Capture the cell that displays the provided text and extract its [X, Y] central coordinate. 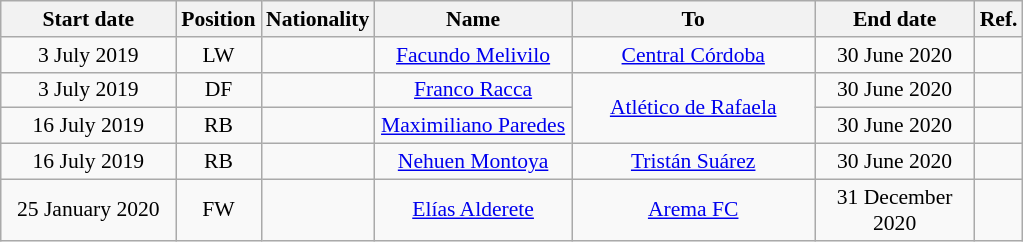
Atlético de Rafaela [694, 108]
DF [218, 90]
Nehuen Montoya [473, 162]
FW [218, 210]
Central Córdoba [694, 55]
25 January 2020 [88, 210]
End date [895, 19]
Position [218, 19]
Arema FC [694, 210]
Elías Alderete [473, 210]
Start date [88, 19]
Facundo Melivilo [473, 55]
Franco Racca [473, 90]
Tristán Suárez [694, 162]
Ref. [999, 19]
Nationality [318, 19]
Name [473, 19]
Maximiliano Paredes [473, 126]
To [694, 19]
31 December 2020 [895, 210]
LW [218, 55]
